Return the [X, Y] coordinate for the center point of the cell that contains the specified text.  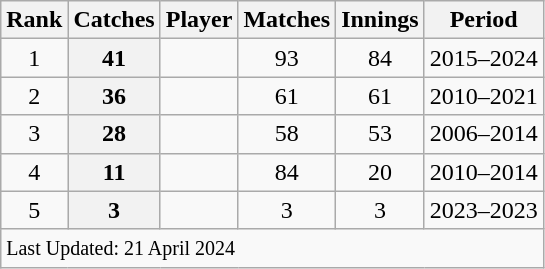
2010–2021 [484, 96]
1 [34, 58]
20 [380, 172]
Matches [287, 20]
2023–2023 [484, 210]
Innings [380, 20]
28 [114, 134]
53 [380, 134]
Period [484, 20]
58 [287, 134]
41 [114, 58]
93 [287, 58]
2015–2024 [484, 58]
11 [114, 172]
Player [199, 20]
4 [34, 172]
36 [114, 96]
5 [34, 210]
2010–2014 [484, 172]
2006–2014 [484, 134]
2 [34, 96]
Last Updated: 21 April 2024 [272, 248]
Rank [34, 20]
Catches [114, 20]
